Provide the [x, y] coordinate of the cell's center where the given text is located.  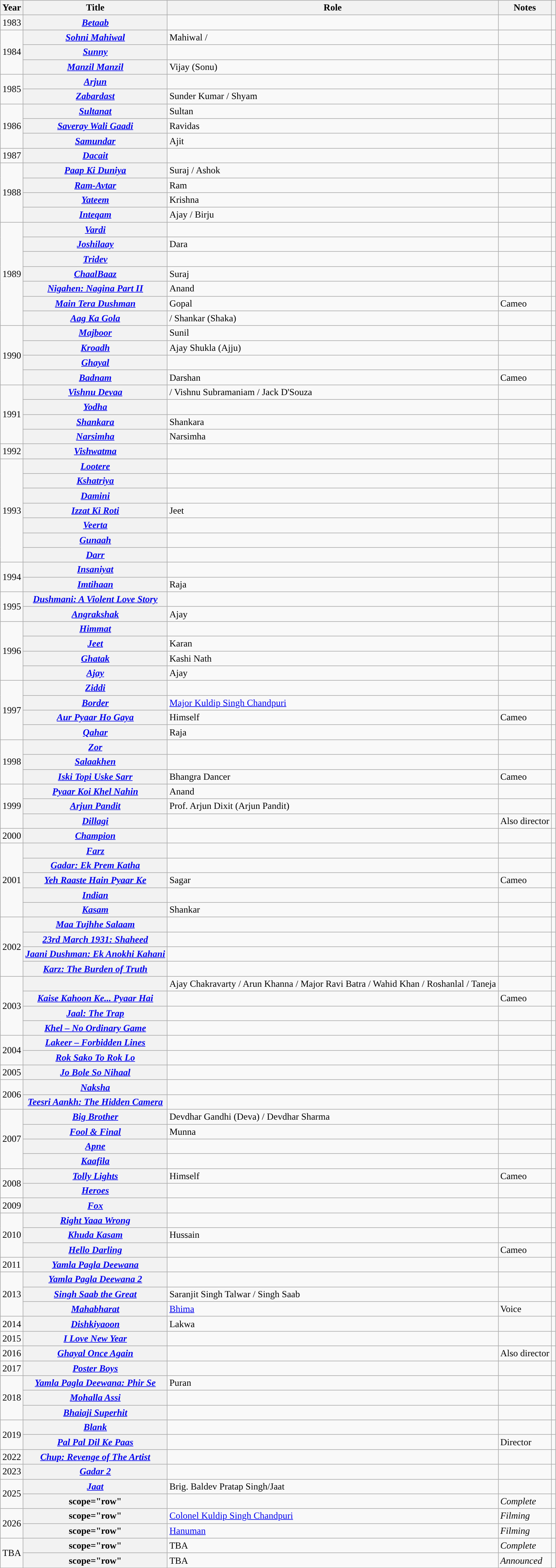
2006 [12, 1094]
Ajay Shukla (Ajju) [333, 348]
Suraj / Ashok [333, 170]
Bhima [333, 1309]
ChaalBaaz [95, 274]
Himmat [95, 629]
Mohalla Assi [95, 1398]
Zabardast [95, 96]
Title [95, 8]
2010 [12, 1235]
Suraj [333, 274]
Khuda Kasam [95, 1235]
Mahabharat [95, 1309]
Arjun Pandit [95, 806]
Ram-Avtar [95, 185]
Izzat Ki Roti [95, 510]
Samundar [95, 141]
Vishnu Devaa [95, 392]
Notes [525, 8]
Mahiwal / [333, 37]
Blank [95, 1427]
Year [12, 8]
Sunny [95, 52]
Gopal [333, 303]
/ Vishnu Subramaniam / Jack D'Souza [333, 392]
Saranjit Singh Talwar / Singh Saab [333, 1294]
Colonel Kuldip Singh Chandpuri [333, 1516]
Heroes [95, 1191]
2026 [12, 1523]
2003 [12, 1006]
Yamla Pagla Deewana: Phir Se [95, 1383]
Border [95, 703]
1991 [12, 414]
Jo Bole So Nihaal [95, 1072]
Fool & Final [95, 1132]
1983 [12, 23]
Champion [95, 836]
2022 [12, 1457]
Imtihaan [95, 584]
1992 [12, 451]
Bhangra Dancer [333, 777]
Iski Topi Uske Sarr [95, 777]
Director [525, 1442]
Hussain [333, 1235]
Karz: The Burden of Truth [95, 969]
Puran [333, 1383]
Sagar [333, 880]
Big Brother [95, 1117]
Kaise Kahoon Ke... Pyaar Hai [95, 998]
Poster Boys [95, 1368]
Sohni Mahiwal [95, 37]
1996 [12, 651]
Nigahen: Nagina Part II [95, 289]
Aag Ka Gola [95, 318]
Vardi [95, 230]
Arjun [95, 82]
Kroadh [95, 348]
2011 [12, 1265]
Major Kuldip Singh Chandpuri [333, 703]
1997 [12, 710]
Dillagi [95, 821]
/ Shankar (Shaka) [333, 318]
2002 [12, 947]
Salaakhen [95, 762]
Singh Saab the Great [95, 1294]
Veerta [95, 525]
Farz [95, 850]
2018 [12, 1398]
1990 [12, 355]
1984 [12, 52]
2001 [12, 880]
Sultanat [95, 111]
Vishwatma [95, 451]
1993 [12, 510]
Dacait [95, 155]
Sunder Kumar / Shyam [333, 96]
Munna [333, 1132]
Gunaah [95, 540]
Dushmani: A Violent Love Story [95, 599]
Ram [333, 185]
Krishna [333, 200]
Yateem [95, 200]
Vijay (Sonu) [333, 67]
Kshatriya [95, 481]
Ghatak [95, 659]
1987 [12, 155]
Right Yaaa Wrong [95, 1220]
Teesri Aankh: The Hidden Camera [95, 1102]
2016 [12, 1353]
Brig. Baldev Pratap Singh/Jaat [333, 1486]
Betaab [95, 23]
Kaafila [95, 1161]
Rok Sako To Rok Lo [95, 1058]
Ravidas [333, 126]
2004 [12, 1050]
2019 [12, 1435]
Angrakshak [95, 614]
Ghayal Once Again [95, 1353]
Gadar 2 [95, 1472]
Tolly Lights [95, 1176]
Yodha [95, 407]
Jaal: The Trap [95, 1013]
Insaniyat [95, 570]
Lootere [95, 466]
Yamla Pagla Deewana [95, 1265]
Voice [525, 1309]
Pal Pal Dil Ke Paas [95, 1442]
Jaani Dushman: Ek Anokhi Kahani [95, 954]
1999 [12, 806]
Yeh Raaste Hain Pyaar Ke [95, 880]
Role [333, 8]
Inteqam [95, 215]
1994 [12, 577]
Naksha [95, 1087]
2009 [12, 1206]
2023 [12, 1472]
Aur Pyaar Ho Gaya [95, 718]
Zor [95, 747]
1985 [12, 89]
Jaat [95, 1486]
2015 [12, 1338]
Darr [95, 555]
Hello Darling [95, 1250]
1986 [12, 126]
Devdhar Gandhi (Deva) / Devdhar Sharma [333, 1117]
Sultan [333, 111]
2025 [12, 1494]
Dara [333, 244]
Announced [525, 1560]
Ajit [333, 141]
Karan [333, 643]
Lakwa [333, 1324]
Saveray Wali Gaadi [95, 126]
2005 [12, 1072]
Fox [95, 1206]
Gadar: Ek Prem Katha [95, 865]
Badnam [95, 377]
Dishkiyaoon [95, 1324]
1988 [12, 192]
1995 [12, 606]
2013 [12, 1294]
Qahar [95, 732]
Hanuman [333, 1531]
Apne [95, 1146]
I Love New Year [95, 1338]
Yamla Pagla Deewana 2 [95, 1279]
Majboor [95, 333]
Tridev [95, 259]
1989 [12, 274]
Pyaar Koi Khel Nahin [95, 791]
Joshilaay [95, 244]
2017 [12, 1368]
1998 [12, 762]
2014 [12, 1324]
2008 [12, 1183]
Damini [95, 496]
Maa Tujhhe Salaam [95, 925]
Darshan [333, 377]
Manzil Manzil [95, 67]
Sunil [333, 333]
Prof. Arjun Dixit (Arjun Pandit) [333, 806]
Bhaiaji Superhit [95, 1413]
Indian [95, 895]
Ajay / Birju [333, 215]
Khel – No Ordinary Game [95, 1028]
Kasam [95, 910]
Main Tera Dushman [95, 303]
Kashi Nath [333, 659]
Paap Ki Duniya [95, 170]
Lakeer – Forbidden Lines [95, 1043]
Shankar [333, 910]
2000 [12, 836]
Ziddi [95, 688]
2007 [12, 1139]
Chup: Revenge of The Artist [95, 1457]
Ghayal [95, 362]
Ajay Chakravarty / Arun Khanna / Major Ravi Batra / Wahid Khan / Roshanlal / Taneja [333, 984]
23rd March 1931: Shaheed [95, 939]
